Return [X, Y] of the center of cell containing provided text 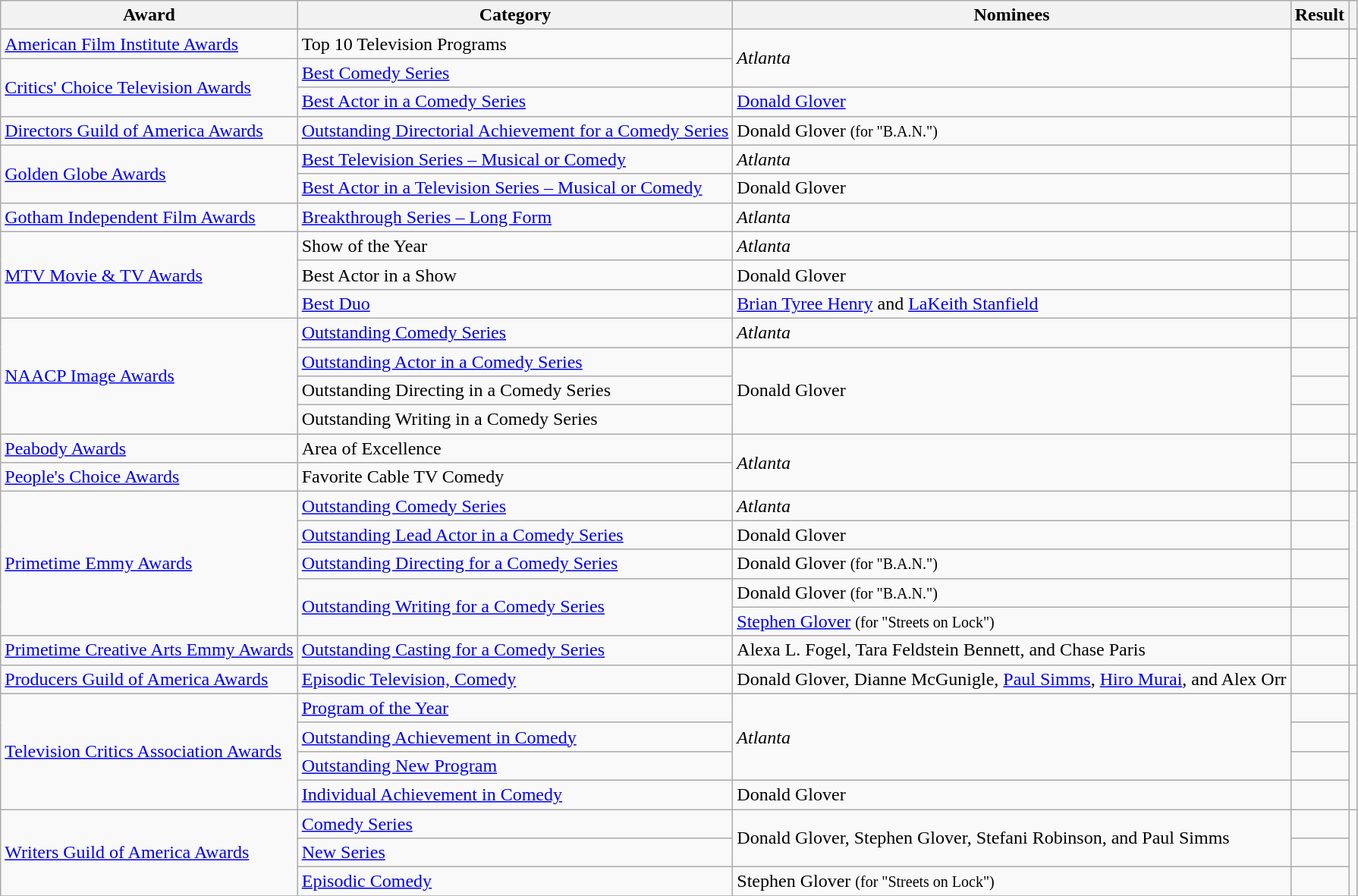
Writers Guild of America Awards [149, 852]
Outstanding Lead Actor in a Comedy Series [515, 535]
Golden Globe Awards [149, 174]
Best Comedy Series [515, 73]
MTV Movie & TV Awards [149, 275]
Producers Guild of America Awards [149, 679]
Alexa L. Fogel, Tara Feldstein Bennett, and Chase Paris [1012, 650]
Outstanding Directing in a Comedy Series [515, 391]
Primetime Creative Arts Emmy Awards [149, 650]
Outstanding Writing for a Comedy Series [515, 607]
Outstanding Directorial Achievement for a Comedy Series [515, 130]
Result [1319, 15]
Best Actor in a Show [515, 275]
Individual Achievement in Comedy [515, 794]
New Series [515, 853]
Best Actor in a Television Series – Musical or Comedy [515, 188]
Primetime Emmy Awards [149, 564]
Outstanding Actor in a Comedy Series [515, 362]
Category [515, 15]
Episodic Television, Comedy [515, 679]
Top 10 Television Programs [515, 44]
Peabody Awards [149, 448]
Show of the Year [515, 246]
People's Choice Awards [149, 477]
Directors Guild of America Awards [149, 130]
Television Critics Association Awards [149, 751]
Brian Tyree Henry and LaKeith Stanfield [1012, 303]
Outstanding Casting for a Comedy Series [515, 650]
Outstanding Writing in a Comedy Series [515, 420]
Favorite Cable TV Comedy [515, 477]
Best Television Series – Musical or Comedy [515, 159]
NAACP Image Awards [149, 376]
Best Actor in a Comedy Series [515, 102]
Breakthrough Series – Long Form [515, 217]
Comedy Series [515, 823]
Donald Glover, Dianne McGunigle, Paul Simms, Hiro Murai, and Alex Orr [1012, 679]
Gotham Independent Film Awards [149, 217]
Donald Glover, Stephen Glover, Stefani Robinson, and Paul Simms [1012, 838]
Outstanding Directing for a Comedy Series [515, 564]
Outstanding Achievement in Comedy [515, 737]
Critics' Choice Television Awards [149, 87]
Nominees [1012, 15]
Award [149, 15]
Program of the Year [515, 708]
American Film Institute Awards [149, 44]
Episodic Comedy [515, 882]
Best Duo [515, 303]
Outstanding New Program [515, 766]
Area of Excellence [515, 448]
